For the text-containing cell, return its midpoint in (x, y) coordinate format. 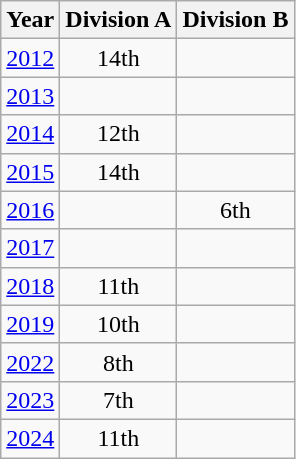
2024 (30, 438)
7th (118, 400)
Division B (236, 20)
2013 (30, 96)
2015 (30, 172)
2023 (30, 400)
2019 (30, 324)
Year (30, 20)
12th (118, 134)
2012 (30, 58)
2016 (30, 210)
6th (236, 210)
2017 (30, 248)
2022 (30, 362)
8th (118, 362)
Division A (118, 20)
2018 (30, 286)
10th (118, 324)
2014 (30, 134)
